Detect which cell encompasses the target text, then output its (X, Y) center coordinate. 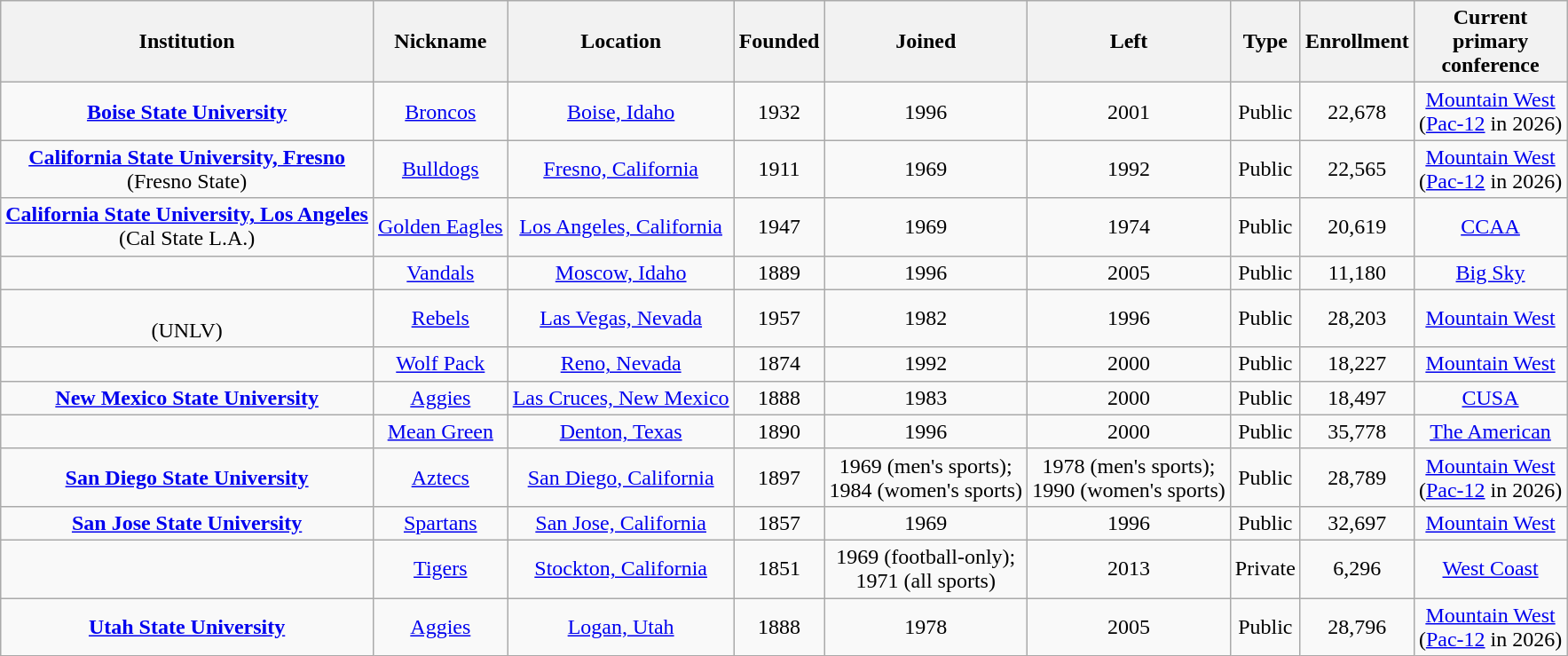
1911 (779, 169)
1947 (779, 227)
Golden Eagles (440, 227)
Las Vegas, Nevada (621, 318)
Location (621, 42)
18,227 (1357, 364)
1857 (779, 523)
1851 (779, 568)
Stockton, California (621, 568)
Broncos (440, 112)
San Jose State University (187, 523)
Boise State University (187, 112)
1889 (779, 273)
1932 (779, 112)
Enrollment (1357, 42)
Las Cruces, New Mexico (621, 398)
(UNLV) (187, 318)
Big Sky (1490, 273)
11,180 (1357, 273)
1978 (926, 627)
1978 (men's sports);1990 (women's sports) (1129, 478)
28,203 (1357, 318)
West Coast (1490, 568)
22,565 (1357, 169)
1957 (779, 318)
Vandals (440, 273)
22,678 (1357, 112)
1969 (men's sports);1984 (women's sports) (926, 478)
20,619 (1357, 227)
Denton, Texas (621, 431)
CCAA (1490, 227)
Nickname (440, 42)
2001 (1129, 112)
Left (1129, 42)
Fresno, California (621, 169)
Founded (779, 42)
35,778 (1357, 431)
28,789 (1357, 478)
CUSA (1490, 398)
San Jose, California (621, 523)
San Diego State University (187, 478)
Aztecs (440, 478)
1897 (779, 478)
18,497 (1357, 398)
Moscow, Idaho (621, 273)
Private (1265, 568)
Los Angeles, California (621, 227)
California State University, Fresno(Fresno State) (187, 169)
New Mexico State University (187, 398)
1874 (779, 364)
1983 (926, 398)
1982 (926, 318)
Mean Green (440, 431)
Tigers (440, 568)
Boise, Idaho (621, 112)
Joined (926, 42)
Rebels (440, 318)
Reno, Nevada (621, 364)
Bulldogs (440, 169)
Logan, Utah (621, 627)
6,296 (1357, 568)
1974 (1129, 227)
Spartans (440, 523)
Currentprimaryconference (1490, 42)
Wolf Pack (440, 364)
San Diego, California (621, 478)
The American (1490, 431)
Utah State University (187, 627)
Type (1265, 42)
California State University, Los Angeles(Cal State L.A.) (187, 227)
Institution (187, 42)
2013 (1129, 568)
28,796 (1357, 627)
32,697 (1357, 523)
1969 (football-only);1971 (all sports) (926, 568)
1890 (779, 431)
